Return the (X, Y) coordinate for the center point of the cell that contains the specified text.  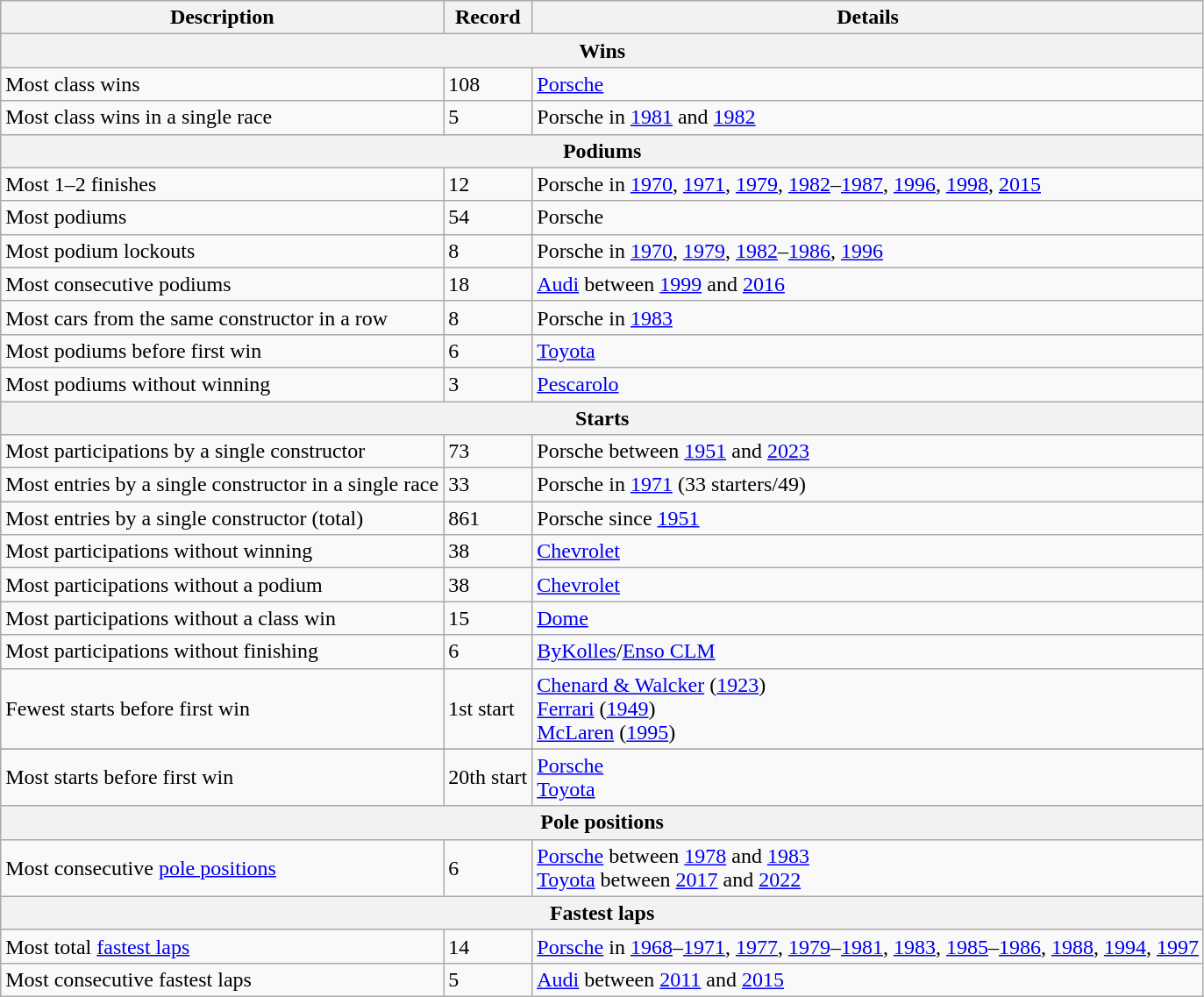
Most total fastest laps (223, 946)
Fewest starts before first win (223, 709)
Porsche in 1971 (33 starters/49) (868, 485)
Most podiums without winning (223, 384)
Dome (868, 618)
Audi between 2011 and 2015 (868, 979)
Most participations without a podium (223, 585)
Porsche Toyota (868, 777)
Porsche in 1970, 1971, 1979, 1982–1987, 1996, 1998, 2015 (868, 184)
Most participations without a class win (223, 618)
Most podiums (223, 217)
Starts (602, 418)
73 (488, 452)
Porsche between 1951 and 2023 (868, 452)
Description (223, 18)
Most participations without finishing (223, 652)
ByKolles/Enso CLM (868, 652)
Most class wins (223, 84)
15 (488, 618)
Most participations by a single constructor (223, 452)
Most podium lockouts (223, 251)
18 (488, 284)
33 (488, 485)
Most entries by a single constructor in a single race (223, 485)
1st start (488, 709)
Fastest laps (602, 913)
Porsche between 1978 and 1983 Toyota between 2017 and 2022 (868, 868)
Most 1–2 finishes (223, 184)
Wins (602, 51)
Podiums (602, 151)
14 (488, 946)
Porsche since 1951 (868, 518)
Toyota (868, 351)
Most entries by a single constructor (total) (223, 518)
Most cars from the same constructor in a row (223, 317)
Most consecutive fastest laps (223, 979)
Most consecutive pole positions (223, 868)
12 (488, 184)
Most class wins in a single race (223, 118)
Porsche in 1981 and 1982 (868, 118)
Most participations without winning (223, 552)
Most consecutive podiums (223, 284)
Porsche in 1983 (868, 317)
Details (868, 18)
20th start (488, 777)
Chenard & Walcker (1923) Ferrari (1949) McLaren (1995) (868, 709)
Porsche in 1968–1971, 1977, 1979–1981, 1983, 1985–1986, 1988, 1994, 1997 (868, 946)
Pescarolo (868, 384)
861 (488, 518)
Most podiums before first win (223, 351)
Audi between 1999 and 2016 (868, 284)
108 (488, 84)
Record (488, 18)
3 (488, 384)
Pole positions (602, 823)
54 (488, 217)
Most starts before first win (223, 777)
Porsche in 1970, 1979, 1982–1986, 1996 (868, 251)
